Identify which cell holds the provided text, then report its [X, Y] central coordinate. 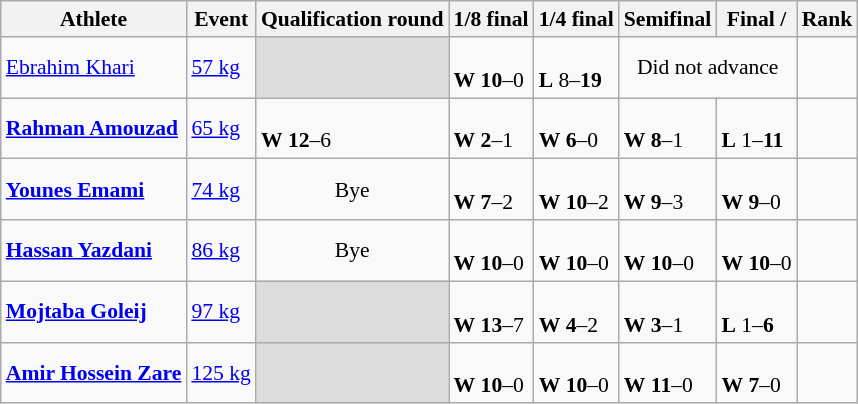
W 2–1 [492, 128]
W 9–0 [756, 190]
Rank [828, 19]
L 1–11 [756, 128]
Qualification round [352, 19]
W 8–1 [668, 128]
Semifinal [668, 19]
Athlete [94, 19]
Mojtaba Goleij [94, 312]
Rahman Amouzad [94, 128]
Event [220, 19]
L 1–6 [756, 312]
W 13–7 [492, 312]
1/4 final [576, 19]
57 kg [220, 68]
W 7–2 [492, 190]
Final / [756, 19]
1/8 final [492, 19]
W 11–0 [668, 372]
Ebrahim Khari [94, 68]
W 4–2 [576, 312]
Younes Emami [94, 190]
L 8–19 [576, 68]
W 3–1 [668, 312]
97 kg [220, 312]
125 kg [220, 372]
Did not advance [708, 68]
86 kg [220, 250]
W 12–6 [352, 128]
65 kg [220, 128]
W 10–2 [576, 190]
W 7–0 [756, 372]
Hassan Yazdani [94, 250]
74 kg [220, 190]
W 6–0 [576, 128]
Amir Hossein Zare [94, 372]
W 9–3 [668, 190]
